Extract the [x, y] coordinate from the center of the cell holding the provided text.  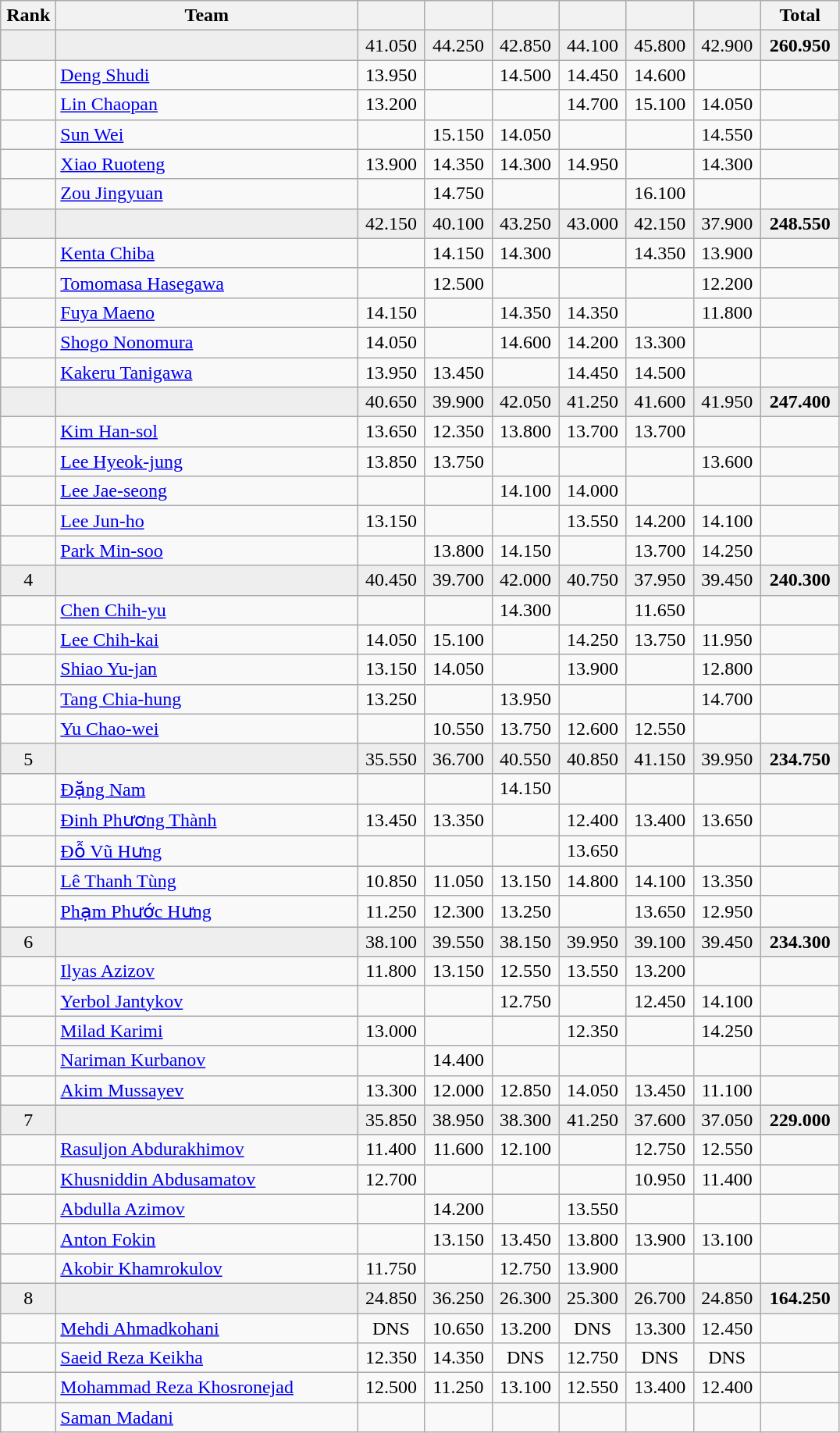
11.100 [727, 1090]
Rank [28, 16]
36.250 [458, 1298]
40.550 [525, 758]
260.950 [799, 45]
234.750 [799, 758]
10.850 [391, 881]
Lee Hyeok-jung [207, 462]
Akim Mussayev [207, 1090]
41.600 [660, 402]
12.850 [525, 1090]
14.950 [593, 164]
Total [799, 16]
Milad Karimi [207, 1031]
41.950 [727, 402]
40.750 [593, 580]
11.950 [727, 640]
Kenta Chiba [207, 253]
38.300 [525, 1120]
10.550 [458, 729]
234.300 [799, 942]
Yu Chao-wei [207, 729]
14.000 [593, 491]
14.800 [593, 881]
16.100 [660, 194]
Tang Chia-hung [207, 699]
Zou Jingyuan [207, 194]
Tomomasa Hasegawa [207, 283]
13.600 [727, 462]
42.850 [525, 45]
36.700 [458, 758]
Lê Thanh Tùng [207, 881]
164.250 [799, 1298]
4 [28, 580]
Mehdi Ahmadkohani [207, 1328]
Park Min-soo [207, 551]
Saman Madani [207, 1417]
39.550 [458, 942]
10.650 [458, 1328]
37.950 [660, 580]
6 [28, 942]
11.650 [660, 610]
Ilyas Azizov [207, 971]
Chen Chih-yu [207, 610]
42.000 [525, 580]
41.050 [391, 45]
40.850 [593, 758]
Yerbol Jantykov [207, 1001]
8 [28, 1298]
38.100 [391, 942]
37.600 [660, 1120]
229.000 [799, 1120]
41.150 [660, 758]
Lee Chih-kai [207, 640]
Lee Jae-seong [207, 491]
248.550 [799, 223]
Phạm Phước Hưng [207, 911]
43.000 [593, 223]
44.250 [458, 45]
Xiao Ruoteng [207, 164]
39.900 [458, 402]
Shiao Yu-jan [207, 669]
Saeid Reza Keikha [207, 1358]
Shogo Nonomura [207, 342]
247.400 [799, 402]
Mohammad Reza Khosronejad [207, 1388]
Sun Wei [207, 134]
10.950 [660, 1179]
14.400 [458, 1060]
12.000 [458, 1090]
Abdulla Azimov [207, 1209]
26.700 [660, 1298]
Đinh Phương Thành [207, 820]
14.550 [727, 134]
11.600 [458, 1150]
Đỗ Vũ Hưng [207, 851]
14.750 [458, 194]
Lin Chaopan [207, 105]
Kakeru Tanigawa [207, 373]
15.150 [458, 134]
26.300 [525, 1298]
39.700 [458, 580]
37.050 [727, 1120]
12.600 [593, 729]
Lee Jun-ho [207, 521]
Fuya Maeno [207, 312]
42.900 [727, 45]
40.450 [391, 580]
37.900 [727, 223]
Đặng Nam [207, 789]
12.300 [458, 911]
Deng Shudi [207, 75]
Khusniddin Abdusamatov [207, 1179]
12.100 [525, 1150]
12.200 [727, 283]
40.100 [458, 223]
11.050 [458, 881]
Anton Fokin [207, 1239]
45.800 [660, 45]
44.100 [593, 45]
5 [28, 758]
40.650 [391, 402]
Team [207, 16]
38.150 [525, 942]
12.950 [727, 911]
13.850 [391, 462]
13.000 [391, 1031]
25.300 [593, 1298]
Kim Han-sol [207, 432]
Nariman Kurbanov [207, 1060]
35.550 [391, 758]
35.850 [391, 1120]
12.800 [727, 669]
Akobir Khamrokulov [207, 1268]
240.300 [799, 580]
38.950 [458, 1120]
Rasuljon Abdurakhimov [207, 1150]
12.700 [391, 1179]
43.250 [525, 223]
11.750 [391, 1268]
42.050 [525, 402]
39.100 [660, 942]
7 [28, 1120]
